Identify which cell holds the provided text, then report its (X, Y) central coordinate. 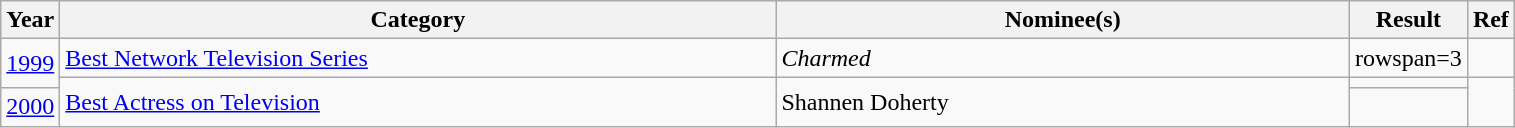
Category (418, 20)
1999 (30, 64)
Best Network Television Series (418, 58)
Nominee(s) (1063, 20)
Year (30, 20)
2000 (30, 107)
Ref (1490, 20)
rowspan=3 (1408, 58)
Result (1408, 20)
Best Actress on Television (418, 102)
Shannen Doherty (1063, 102)
Charmed (1063, 58)
